Scan for the cell matching the given text and deliver its [X, Y] coordinate at center. 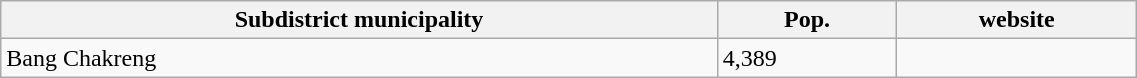
Pop. [806, 20]
Subdistrict municipality [360, 20]
website [1017, 20]
4,389 [806, 58]
Bang Chakreng [360, 58]
